Provide the [X, Y] coordinate of the cell's center where the given text is located.  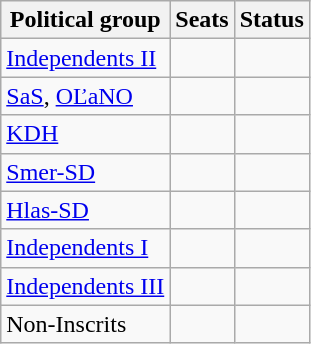
Hlas-SD [86, 210]
Status [272, 20]
SaS, OĽaNO [86, 96]
Non-Inscrits [86, 324]
Independents II [86, 58]
Political group [86, 20]
Seats [202, 20]
Independents I [86, 248]
Independents III [86, 286]
KDH [86, 134]
Smer-SD [86, 172]
